Detect which cell encompasses the target text, then output its (x, y) center coordinate. 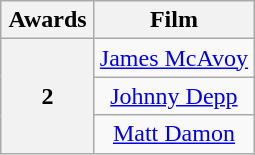
Johnny Depp (174, 96)
Film (174, 20)
Matt Damon (174, 134)
James McAvoy (174, 58)
Awards (48, 20)
2 (48, 96)
